From the cell containing the given text, extract its center point as [X, Y] coordinate. 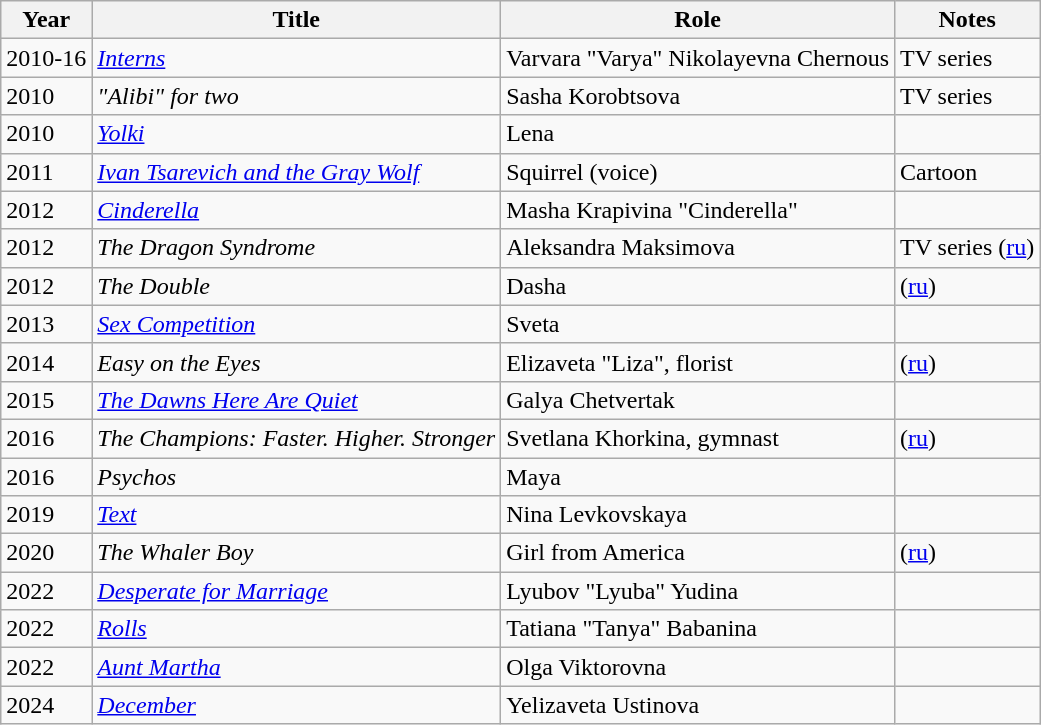
The Double [296, 286]
Sasha Korobtsova [698, 96]
Elizaveta "Liza", florist [698, 362]
Girl from America [698, 553]
Squirrel (voice) [698, 172]
Dasha [698, 286]
Psychos [296, 477]
Nina Levkovskaya [698, 515]
Tatiana "Tanya" Babanina [698, 629]
Galya Chetvertak [698, 400]
Aunt Martha [296, 667]
The Whaler Boy [296, 553]
Ivan Tsarevich and the Gray Wolf [296, 172]
Role [698, 20]
2020 [46, 553]
Aleksandra Maksimova [698, 248]
Cartoon [968, 172]
The Dragon Syndrome [296, 248]
Desperate for Marriage [296, 591]
Cinderella [296, 210]
2024 [46, 705]
Text [296, 515]
Yolki [296, 134]
Notes [968, 20]
Interns [296, 58]
Sex Competition [296, 324]
TV series (ru) [968, 248]
Year [46, 20]
Lena [698, 134]
2015 [46, 400]
2013 [46, 324]
"Alibi" for two [296, 96]
2011 [46, 172]
Sveta [698, 324]
Varvara "Varya" Nikolayevna Chernous [698, 58]
Olga Viktorovna [698, 667]
2014 [46, 362]
Svetlana Khorkina, gymnast [698, 438]
The Champions: Faster. Higher. Stronger [296, 438]
Lyubov "Lyuba" Yudina [698, 591]
Rolls [296, 629]
Title [296, 20]
Masha Krapivina "Cinderella" [698, 210]
Easy on the Eyes [296, 362]
December [296, 705]
2010-16 [46, 58]
Maya [698, 477]
Yelizaveta Ustinova [698, 705]
The Dawns Here Are Quiet [296, 400]
2019 [46, 515]
